Locate the cell with the specified text and output its [x, y] center coordinate. 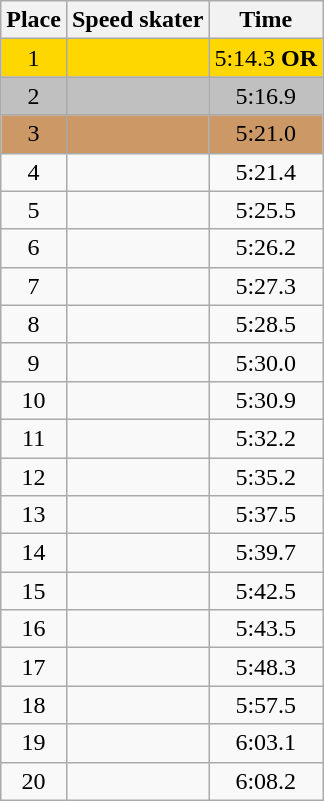
19 [34, 743]
4 [34, 172]
5:48.3 [266, 667]
5:32.2 [266, 438]
7 [34, 286]
Speed skater [137, 20]
5:27.3 [266, 286]
5:21.0 [266, 134]
Place [34, 20]
9 [34, 362]
20 [34, 781]
5:43.5 [266, 629]
5:21.4 [266, 172]
5:25.5 [266, 210]
5:35.2 [266, 477]
6:08.2 [266, 781]
1 [34, 58]
11 [34, 438]
18 [34, 705]
10 [34, 400]
5 [34, 210]
5:28.5 [266, 324]
17 [34, 667]
6:03.1 [266, 743]
5:30.9 [266, 400]
12 [34, 477]
15 [34, 591]
5:37.5 [266, 515]
5:26.2 [266, 248]
5:16.9 [266, 96]
5:57.5 [266, 705]
5:14.3 OR [266, 58]
2 [34, 96]
5:30.0 [266, 362]
5:39.7 [266, 553]
16 [34, 629]
3 [34, 134]
Time [266, 20]
6 [34, 248]
14 [34, 553]
8 [34, 324]
13 [34, 515]
5:42.5 [266, 591]
